Provide the (x, y) coordinate of the cell's center where the given text is located.  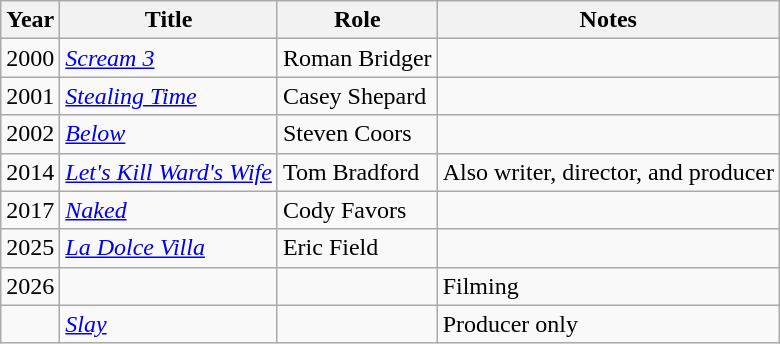
2026 (30, 286)
Naked (169, 210)
2001 (30, 96)
La Dolce Villa (169, 248)
Year (30, 20)
Scream 3 (169, 58)
Notes (608, 20)
Filming (608, 286)
Slay (169, 324)
Casey Shepard (357, 96)
Below (169, 134)
Roman Bridger (357, 58)
Role (357, 20)
Eric Field (357, 248)
2025 (30, 248)
2014 (30, 172)
Steven Coors (357, 134)
Cody Favors (357, 210)
Also writer, director, and producer (608, 172)
Stealing Time (169, 96)
Producer only (608, 324)
Let's Kill Ward's Wife (169, 172)
Tom Bradford (357, 172)
2002 (30, 134)
2000 (30, 58)
2017 (30, 210)
Title (169, 20)
